Extract the [X, Y] coordinate from the center of the cell holding the provided text.  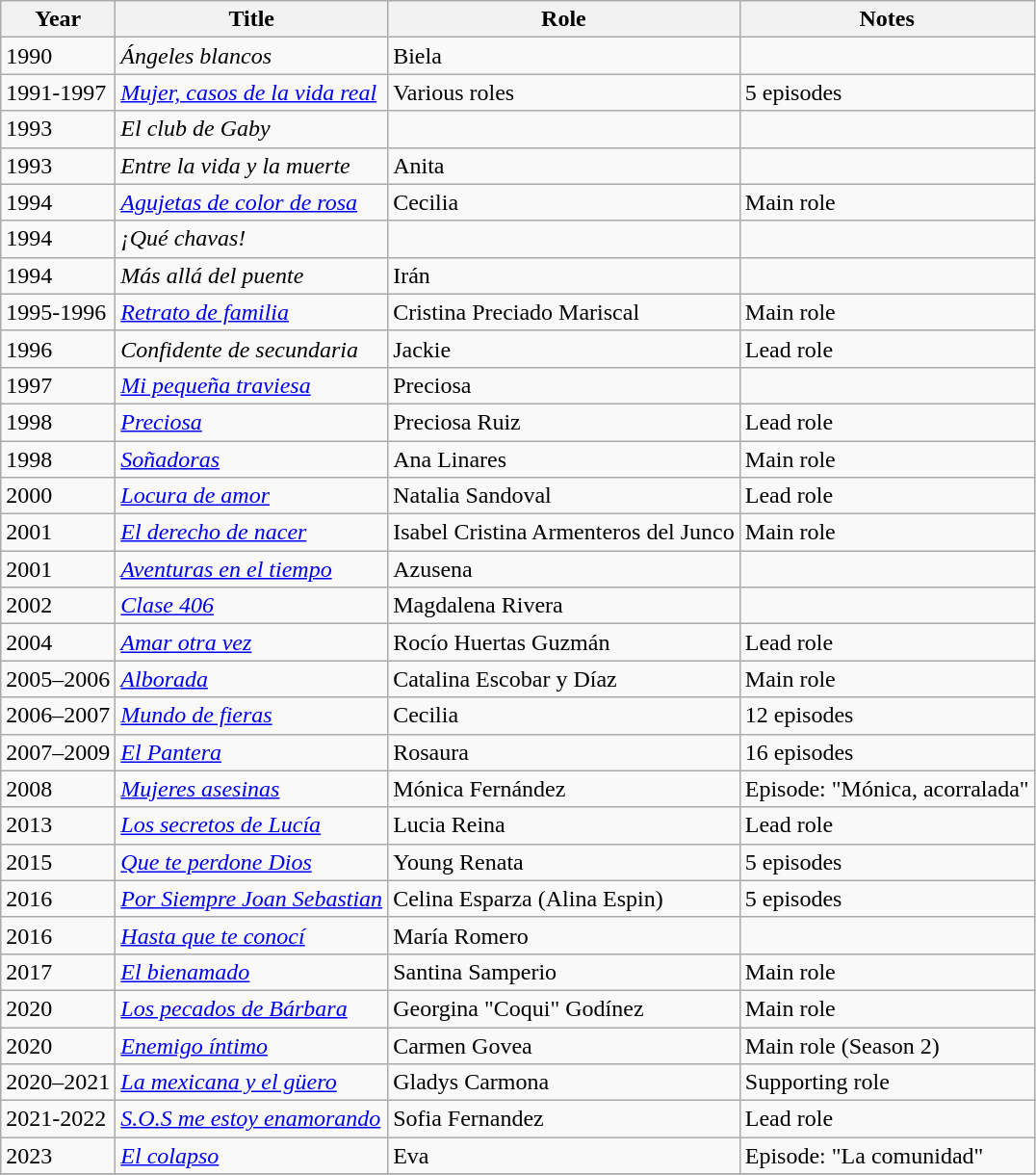
Sofia Fernandez [564, 1119]
Entre la vida y la muerte [252, 166]
Mujeres asesinas [252, 789]
Magdalena Rivera [564, 606]
Supporting role [887, 1083]
El club de Gaby [252, 129]
Title [252, 19]
Clase 406 [252, 606]
Rosaura [564, 752]
2021-2022 [58, 1119]
2006–2007 [58, 716]
Lucia Reina [564, 825]
1995-1996 [58, 312]
Preciosa Ruiz [564, 422]
2005–2006 [58, 679]
2000 [58, 496]
Rocío Huertas Guzmán [564, 642]
12 episodes [887, 716]
Various roles [564, 92]
2002 [58, 606]
Soñadoras [252, 459]
Celina Esparza (Alina Espin) [564, 899]
Biela [564, 56]
S.O.S me estoy enamorando [252, 1119]
Cristina Preciado Mariscal [564, 312]
El colapso [252, 1156]
Alborada [252, 679]
Catalina Escobar y Díaz [564, 679]
Agujetas de color de rosa [252, 202]
Retrato de familia [252, 312]
Mujer, casos de la vida real [252, 92]
Natalia Sandoval [564, 496]
El Pantera [252, 752]
Isabel Cristina Armenteros del Junco [564, 533]
Más allá del puente [252, 275]
1991-1997 [58, 92]
Young Renata [564, 862]
Ana Linares [564, 459]
Mundo de fieras [252, 716]
2007–2009 [58, 752]
El derecho de nacer [252, 533]
Por Siempre Joan Sebastian [252, 899]
Confidente de secundaria [252, 349]
Main role (Season 2) [887, 1045]
Locura de amor [252, 496]
El bienamado [252, 972]
Irán [564, 275]
2017 [58, 972]
2023 [58, 1156]
Mónica Fernández [564, 789]
Los secretos de Lucía [252, 825]
Mi pequeña traviesa [252, 385]
Year [58, 19]
1997 [58, 385]
Gladys Carmona [564, 1083]
María Romero [564, 935]
1996 [58, 349]
Azusena [564, 569]
2004 [58, 642]
Jackie [564, 349]
Amar otra vez [252, 642]
Hasta que te conocí [252, 935]
2013 [58, 825]
16 episodes [887, 752]
Episode: "La comunidad" [887, 1156]
Eva [564, 1156]
1990 [58, 56]
Role [564, 19]
2020–2021 [58, 1083]
Los pecados de Bárbara [252, 1008]
Aventuras en el tiempo [252, 569]
Enemigo íntimo [252, 1045]
Santina Samperio [564, 972]
Ángeles blancos [252, 56]
Notes [887, 19]
Carmen Govea [564, 1045]
¡Qué chavas! [252, 239]
2015 [58, 862]
Anita [564, 166]
Georgina "Coqui" Godínez [564, 1008]
2008 [58, 789]
Que te perdone Dios [252, 862]
La mexicana y el güero [252, 1083]
Episode: "Mónica, acorralada" [887, 789]
